From the cell containing the given text, extract its center point as [X, Y] coordinate. 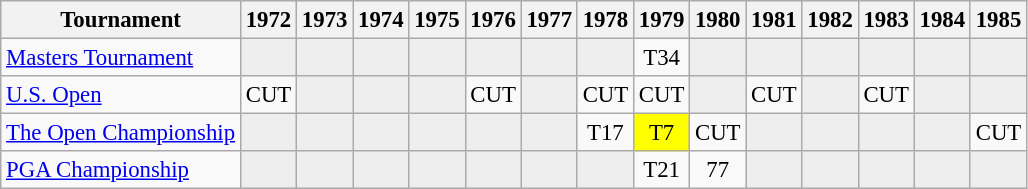
U.S. Open [121, 95]
T34 [661, 58]
77 [718, 170]
1984 [942, 20]
1979 [661, 20]
Masters Tournament [121, 58]
1976 [493, 20]
T21 [661, 170]
The Open Championship [121, 133]
1980 [718, 20]
1982 [830, 20]
Tournament [121, 20]
T7 [661, 133]
1978 [605, 20]
1974 [381, 20]
1981 [774, 20]
1972 [268, 20]
1977 [549, 20]
1975 [437, 20]
PGA Championship [121, 170]
1983 [886, 20]
1973 [325, 20]
T17 [605, 133]
1985 [998, 20]
